Detect which cell encompasses the target text, then output its (X, Y) center coordinate. 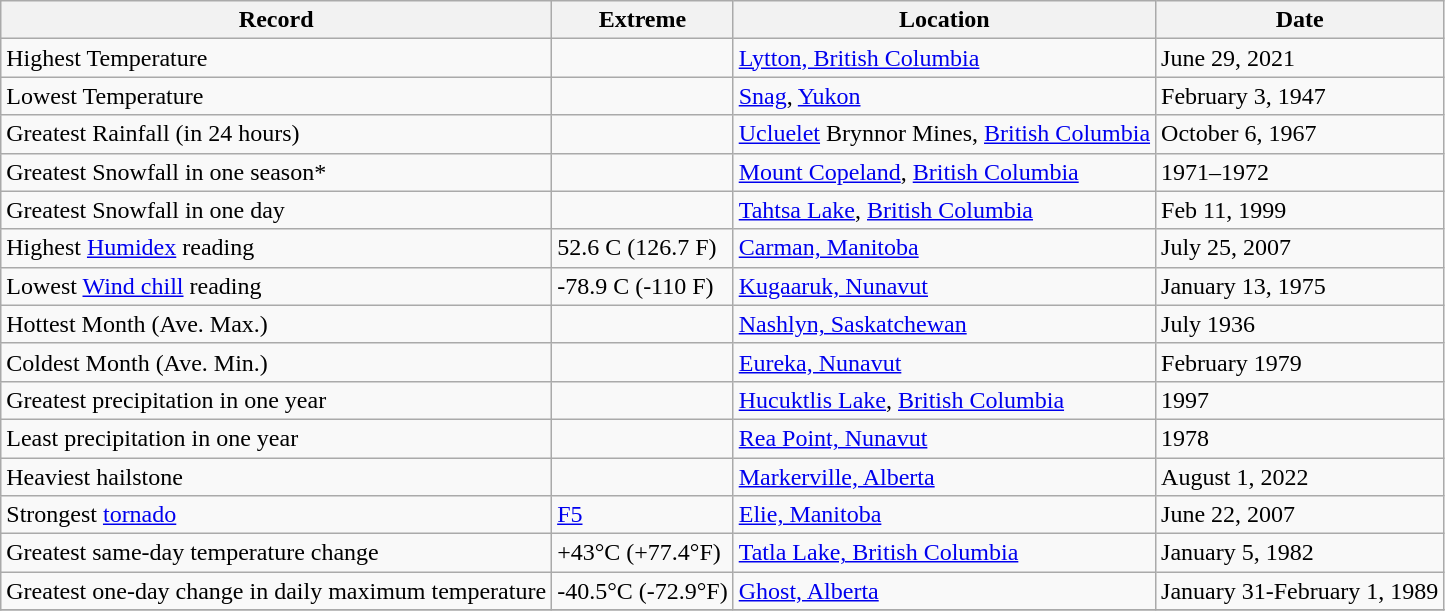
Tahtsa Lake, British Columbia (944, 210)
1997 (1300, 400)
1978 (1300, 438)
Strongest tornado (276, 515)
February 3, 1947 (1300, 96)
Markerville, Alberta (944, 477)
Lowest Wind chill reading (276, 286)
October 6, 1967 (1300, 134)
Snag, Yukon (944, 96)
February 1979 (1300, 362)
Highest Humidex reading (276, 248)
Mount Copeland, British Columbia (944, 172)
Least precipitation in one year (276, 438)
Greatest Snowfall in one day (276, 210)
June 29, 2021 (1300, 58)
Kugaaruk, Nunavut (944, 286)
January 31-February 1, 1989 (1300, 591)
Location (944, 20)
Lowest Temperature (276, 96)
Extreme (643, 20)
Hucuktlis Lake, British Columbia (944, 400)
Record (276, 20)
Carman, Manitoba (944, 248)
Hottest Month (Ave. Max.) (276, 324)
Heaviest hailstone (276, 477)
Feb 11, 1999 (1300, 210)
July 25, 2007 (1300, 248)
Greatest one-day change in daily maximum temperature (276, 591)
January 13, 1975 (1300, 286)
Greatest precipitation in one year (276, 400)
Date (1300, 20)
Eureka, Nunavut (944, 362)
-40.5°C (-72.9°F) (643, 591)
Elie, Manitoba (944, 515)
August 1, 2022 (1300, 477)
Lytton, British Columbia (944, 58)
Highest Temperature (276, 58)
+43°C (+77.4°F) (643, 553)
Ghost, Alberta (944, 591)
July 1936 (1300, 324)
Greatest same-day temperature change (276, 553)
Coldest Month (Ave. Min.) (276, 362)
Greatest Rainfall (in 24 hours) (276, 134)
Nashlyn, Saskatchewan (944, 324)
F5 (643, 515)
Greatest Snowfall in one season* (276, 172)
June 22, 2007 (1300, 515)
-78.9 C (-110 F) (643, 286)
January 5, 1982 (1300, 553)
Rea Point, Nunavut (944, 438)
52.6 C (126.7 F) (643, 248)
Ucluelet Brynnor Mines, British Columbia (944, 134)
Tatla Lake, British Columbia (944, 553)
1971–1972 (1300, 172)
